Search for the cell housing the specified text and yield its (x, y) center coordinate. 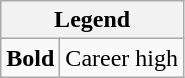
Career high (122, 58)
Bold (30, 58)
Legend (92, 20)
